Output the [x, y] coordinate of the center of the cell containing the given text.  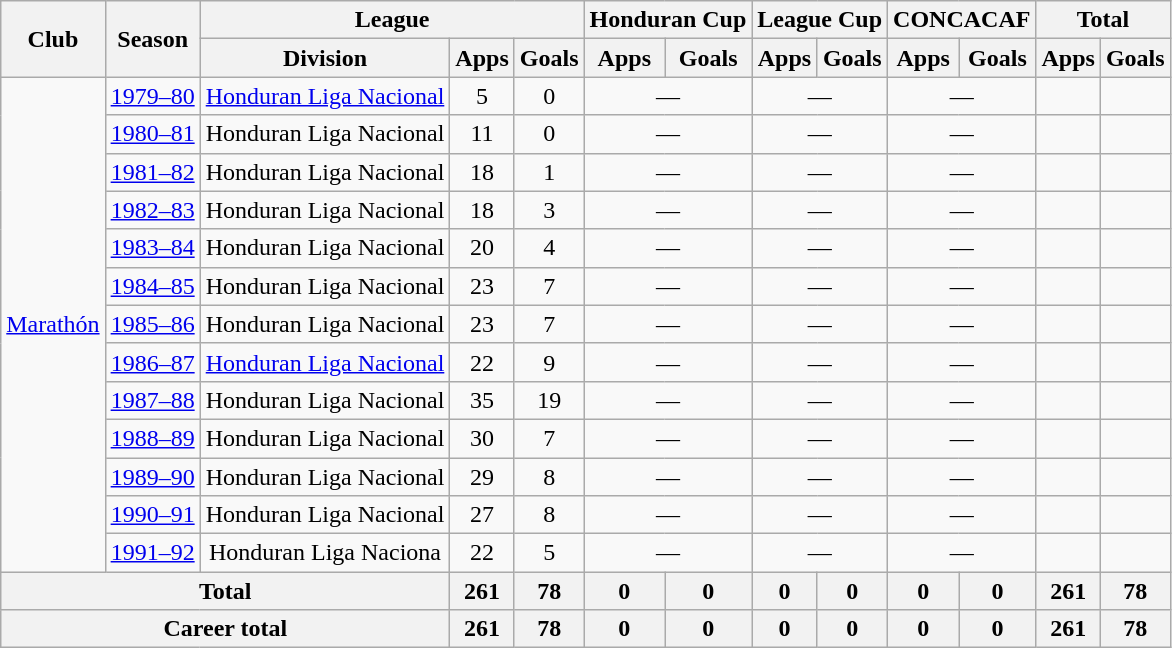
League [392, 20]
11 [482, 134]
Career total [226, 629]
League Cup [820, 20]
Honduran Cup [668, 20]
Division [325, 58]
19 [549, 400]
Marathón [53, 324]
35 [482, 400]
9 [549, 362]
1988–89 [152, 438]
1985–86 [152, 324]
1982–83 [152, 210]
1980–81 [152, 134]
4 [549, 248]
1987–88 [152, 400]
Honduran Liga Naciona [325, 553]
1 [549, 172]
1984–85 [152, 286]
1986–87 [152, 362]
1990–91 [152, 515]
27 [482, 515]
3 [549, 210]
Season [152, 39]
30 [482, 438]
1989–90 [152, 477]
Club [53, 39]
CONCACAF [962, 20]
1991–92 [152, 553]
20 [482, 248]
29 [482, 477]
1979–80 [152, 96]
1983–84 [152, 248]
1981–82 [152, 172]
